Search for the cell housing the specified text and yield its [x, y] center coordinate. 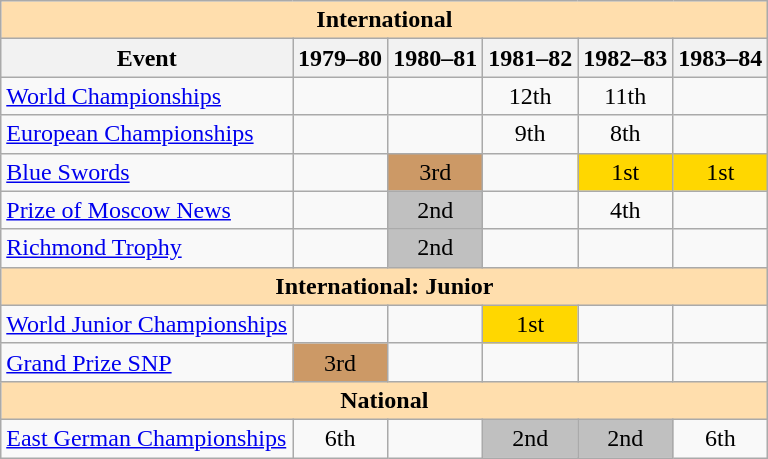
East German Championships [147, 438]
1979–80 [340, 58]
1981–82 [530, 58]
8th [626, 134]
Event [147, 58]
Prize of Moscow News [147, 210]
World Junior Championships [147, 324]
Blue Swords [147, 172]
World Championships [147, 96]
1983–84 [720, 58]
1980–81 [436, 58]
International [384, 20]
11th [626, 96]
1982–83 [626, 58]
European Championships [147, 134]
National [384, 400]
4th [626, 210]
Richmond Trophy [147, 248]
9th [530, 134]
12th [530, 96]
Grand Prize SNP [147, 362]
International: Junior [384, 286]
